Return [x, y] of the center of cell containing provided text 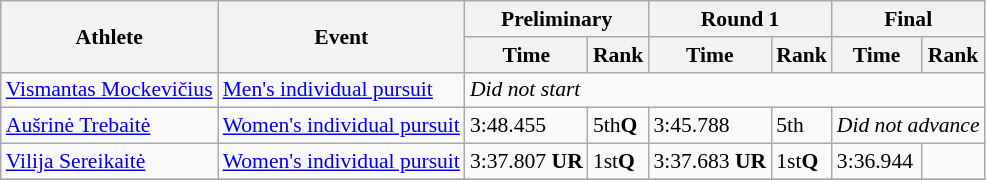
3:48.455 [526, 126]
5thQ [618, 126]
5th [802, 126]
Vilija Sereikaitė [110, 162]
Preliminary [556, 19]
Vismantas Mockevičius [110, 90]
3:45.788 [710, 126]
Did not advance [908, 126]
Athlete [110, 36]
3:37.807 UR [526, 162]
Aušrinė Trebaitė [110, 126]
3:36.944 [877, 162]
Round 1 [740, 19]
3:37.683 UR [710, 162]
Final [908, 19]
Event [342, 36]
Men's individual pursuit [342, 90]
Did not start [725, 90]
